Search for the cell housing the specified text and yield its (X, Y) center coordinate. 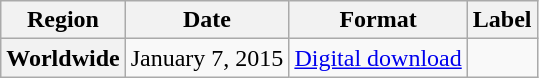
January 7, 2015 (207, 58)
Region (63, 20)
Date (207, 20)
Worldwide (63, 58)
Format (378, 20)
Label (502, 20)
Digital download (378, 58)
